Return the [X, Y] coordinate for the center point of the cell that contains the specified text.  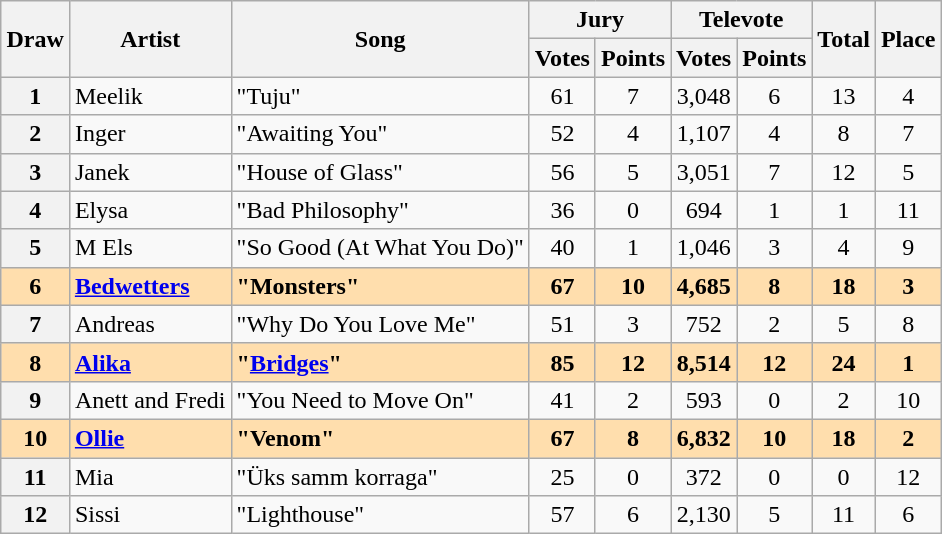
Sissi [150, 515]
61 [562, 96]
25 [562, 477]
40 [562, 248]
6,832 [704, 438]
"You Need to Move On" [380, 400]
85 [562, 362]
Inger [150, 134]
52 [562, 134]
24 [844, 362]
4,685 [704, 286]
51 [562, 324]
"Monsters" [380, 286]
Song [380, 39]
1,107 [704, 134]
Televote [742, 20]
Total [844, 39]
"Venom" [380, 438]
752 [704, 324]
3,048 [704, 96]
2,130 [704, 515]
Artist [150, 39]
Bedwetters [150, 286]
41 [562, 400]
Mia [150, 477]
36 [562, 210]
Elysa [150, 210]
13 [844, 96]
Janek [150, 172]
"Üks samm korraga" [380, 477]
"Bad Philosophy" [380, 210]
"Awaiting You" [380, 134]
Andreas [150, 324]
Alika [150, 362]
M Els [150, 248]
"Tuju" [380, 96]
8,514 [704, 362]
Jury [600, 20]
Ollie [150, 438]
372 [704, 477]
57 [562, 515]
694 [704, 210]
"So Good (At What You Do)" [380, 248]
"House of Glass" [380, 172]
56 [562, 172]
"Bridges" [380, 362]
"Why Do You Love Me" [380, 324]
Draw [35, 39]
Anett and Fredi [150, 400]
Meelik [150, 96]
3,051 [704, 172]
1,046 [704, 248]
Place [908, 39]
"Lighthouse" [380, 515]
593 [704, 400]
